Capture the cell that displays the provided text and extract its (X, Y) central coordinate. 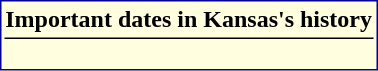
Important dates in Kansas's history (189, 19)
